Locate the cell with the specified text and output its (x, y) center coordinate. 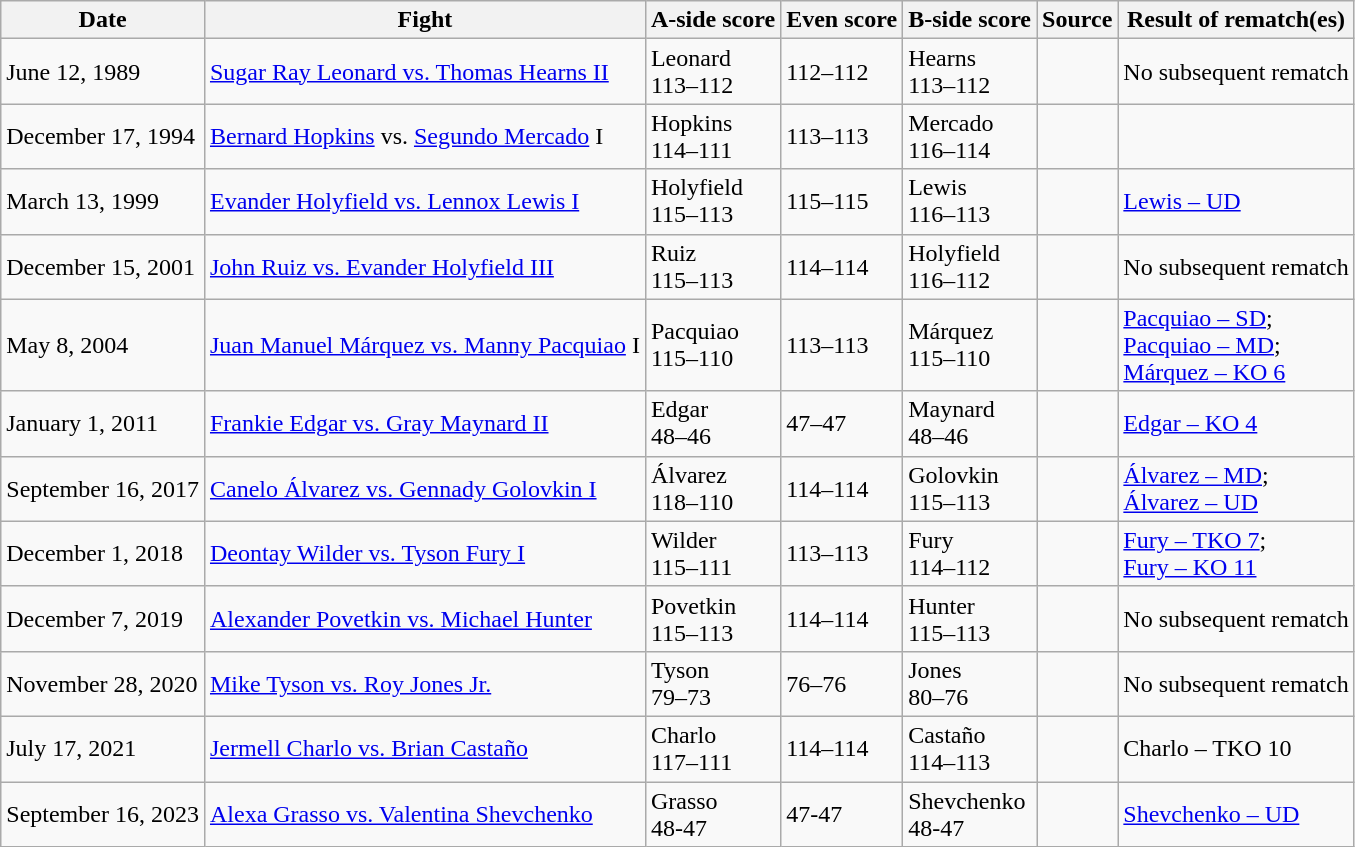
Ruiz115–113 (712, 266)
Deontay Wilder vs. Tyson Fury I (424, 554)
Tyson79–73 (712, 684)
Castaño114–113 (970, 748)
Lewis – UD (1236, 202)
Alexander Povetkin vs. Michael Hunter (424, 618)
Fury – TKO 7;Fury – KO 11 (1236, 554)
March 13, 1999 (103, 202)
September 16, 2023 (103, 814)
Edgar48–46 (712, 424)
Source (1078, 20)
47-47 (842, 814)
Result of rematch(es) (1236, 20)
June 12, 1989 (103, 72)
Juan Manuel Márquez vs. Manny Pacquiao I (424, 345)
John Ruiz vs. Evander Holyfield III (424, 266)
Jones80–76 (970, 684)
December 17, 1994 (103, 136)
Mercado116–114 (970, 136)
December 15, 2001 (103, 266)
Frankie Edgar vs. Gray Maynard II (424, 424)
Pacquiao – SD;Pacquiao – MD;Márquez – KO 6 (1236, 345)
January 1, 2011 (103, 424)
Charlo117–111 (712, 748)
Hunter115–113 (970, 618)
Álvarez – MD;Álvarez – UD (1236, 488)
Lewis116–113 (970, 202)
Jermell Charlo vs. Brian Castaño (424, 748)
Date (103, 20)
November 28, 2020 (103, 684)
Edgar – KO 4 (1236, 424)
Bernard Hopkins vs. Segundo Mercado I (424, 136)
Márquez115–110 (970, 345)
Shevchenko48-47 (970, 814)
Evander Holyfield vs. Lennox Lewis I (424, 202)
Holyfield115–113 (712, 202)
Álvarez118–110 (712, 488)
Povetkin115–113 (712, 618)
Mike Tyson vs. Roy Jones Jr. (424, 684)
December 7, 2019 (103, 618)
Leonard113–112 (712, 72)
Even score (842, 20)
Canelo Álvarez vs. Gennady Golovkin I (424, 488)
115–115 (842, 202)
Pacquiao115–110 (712, 345)
Fury114–112 (970, 554)
47–47 (842, 424)
76–76 (842, 684)
Wilder115–111 (712, 554)
Hearns113–112 (970, 72)
September 16, 2017 (103, 488)
Shevchenko – UD (1236, 814)
July 17, 2021 (103, 748)
B-side score (970, 20)
Fight (424, 20)
Maynard48–46 (970, 424)
Holyfield116–112 (970, 266)
A-side score (712, 20)
Grasso48-47 (712, 814)
Charlo – TKO 10 (1236, 748)
December 1, 2018 (103, 554)
Sugar Ray Leonard vs. Thomas Hearns II (424, 72)
112–112 (842, 72)
Hopkins114–111 (712, 136)
Golovkin115–113 (970, 488)
Alexa Grasso vs. Valentina Shevchenko (424, 814)
May 8, 2004 (103, 345)
